From the cell containing the given text, extract its center point as (x, y) coordinate. 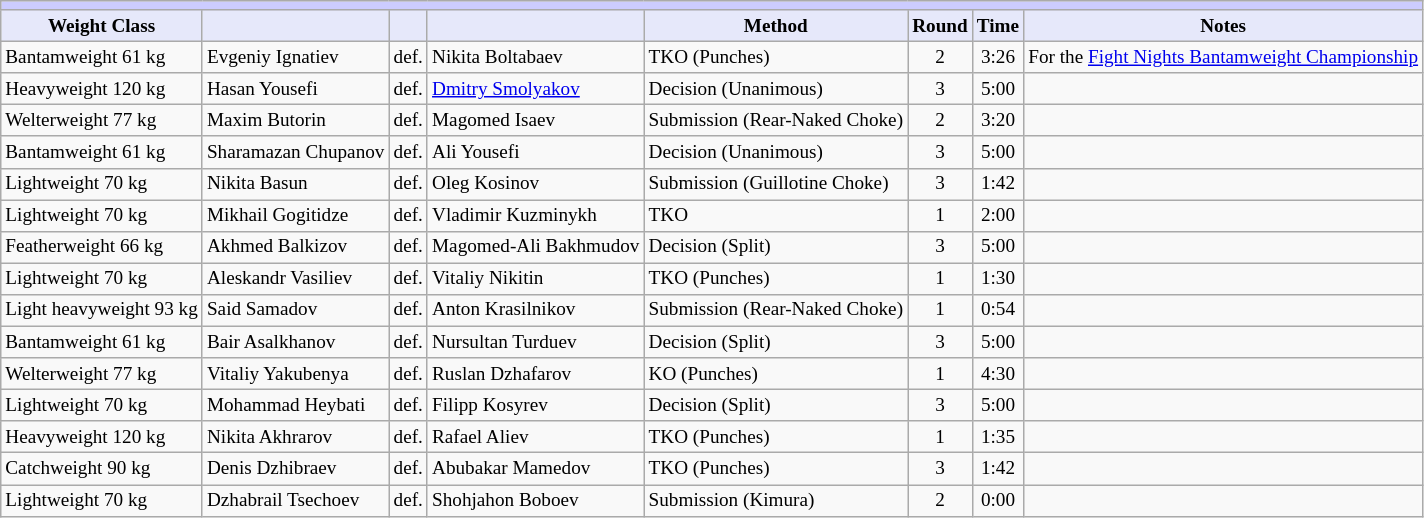
0:00 (998, 500)
Oleg Kosinov (536, 184)
Maxim Butorin (296, 121)
Mohammad Heybati (296, 405)
Dzhabrail Tsechoev (296, 500)
Anton Krasilnikov (536, 310)
Akhmed Balkizov (296, 247)
Vladimir Kuzminykh (536, 216)
Catchweight 90 kg (102, 469)
Evgeniy Ignatiev (296, 57)
Bair Asalkhanov (296, 342)
Nikita Akhrarov (296, 437)
Magomed Isaev (536, 121)
Round (940, 26)
Weight Class (102, 26)
0:54 (998, 310)
Abubakar Mamedov (536, 469)
Ruslan Dzhafarov (536, 374)
Light heavyweight 93 kg (102, 310)
3:20 (998, 121)
Denis Dzhibraev (296, 469)
Filipp Kosyrev (536, 405)
Sharamazan Chupanov (296, 152)
Aleskandr Vasiliev (296, 279)
Submission (Kimura) (776, 500)
For the Fight Nights Bantamweight Championship (1224, 57)
Featherweight 66 kg (102, 247)
KO (Punches) (776, 374)
2:00 (998, 216)
Shohjahon Boboev (536, 500)
Submission (Guillotine Choke) (776, 184)
4:30 (998, 374)
Nursultan Turduev (536, 342)
1:30 (998, 279)
Said Samadov (296, 310)
Method (776, 26)
TKO (776, 216)
1:35 (998, 437)
3:26 (998, 57)
Notes (1224, 26)
Magomed-Ali Bakhmudov (536, 247)
Nikita Basun (296, 184)
Mikhail Gogitidze (296, 216)
Rafael Aliev (536, 437)
Nikita Boltabaev (536, 57)
Vitaliy Nikitin (536, 279)
Hasan Yousefi (296, 89)
Dmitry Smolyakov (536, 89)
Ali Yousefi (536, 152)
Time (998, 26)
Vitaliy Yakubenya (296, 374)
